Return the [X, Y] coordinate for the center point of the cell that contains the specified text.  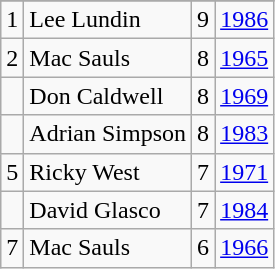
Don Caldwell [108, 96]
Adrian Simpson [108, 134]
1986 [244, 20]
Lee Lundin [108, 20]
1966 [244, 248]
Ricky West [108, 172]
David Glasco [108, 210]
1969 [244, 96]
2 [12, 58]
1965 [244, 58]
6 [204, 248]
1971 [244, 172]
5 [12, 172]
1983 [244, 134]
1984 [244, 210]
1 [12, 20]
9 [204, 20]
